From the cell containing the given text, extract its center point as [X, Y] coordinate. 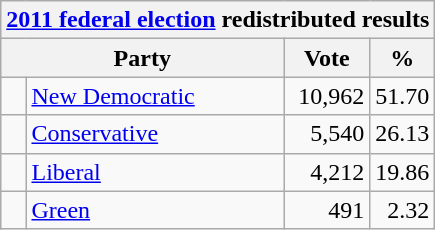
Party [142, 58]
19.86 [402, 172]
26.13 [402, 134]
Vote [327, 58]
491 [327, 210]
5,540 [327, 134]
Conservative [155, 134]
% [402, 58]
New Democratic [155, 96]
Green [155, 210]
2.32 [402, 210]
51.70 [402, 96]
10,962 [327, 96]
2011 federal election redistributed results [218, 20]
Liberal [155, 172]
4,212 [327, 172]
